From the cell containing the given text, extract its center point as (x, y) coordinate. 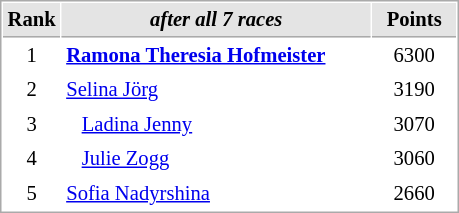
Sofia Nadyrshina (216, 194)
Ramona Theresia Hofmeister (216, 56)
4 (32, 158)
2660 (414, 194)
3 (32, 124)
6300 (414, 56)
3190 (414, 90)
Rank (32, 20)
2 (32, 90)
1 (32, 56)
5 (32, 194)
Selina Jörg (216, 90)
Points (414, 20)
Julie Zogg (216, 158)
Ladina Jenny (216, 124)
after all 7 races (216, 20)
3070 (414, 124)
3060 (414, 158)
